Search for the cell housing the specified text and yield its (X, Y) center coordinate. 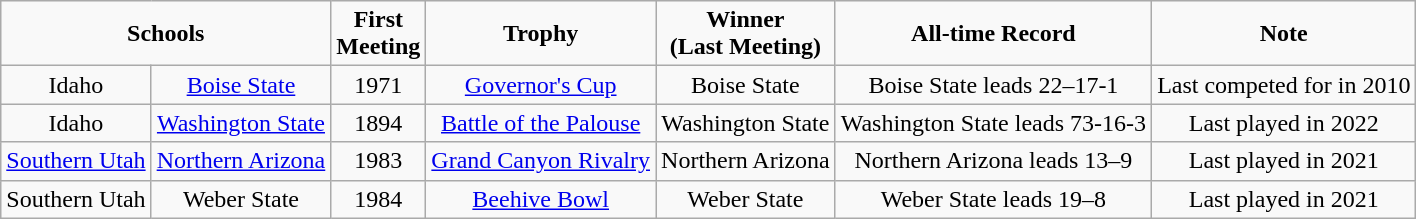
All-time Record (993, 34)
Beehive Bowl (541, 199)
Trophy (541, 34)
Last played in 2022 (1284, 123)
Note (1284, 34)
Grand Canyon Rivalry (541, 161)
Schools (166, 34)
1984 (378, 199)
Washington State leads 73-16-3 (993, 123)
Last competed for in 2010 (1284, 85)
Boise State leads 22–17-1 (993, 85)
1894 (378, 123)
Winner(Last Meeting) (746, 34)
Northern Arizona leads 13–9 (993, 161)
Governor's Cup (541, 85)
Weber State leads 19–8 (993, 199)
Battle of the Palouse (541, 123)
FirstMeeting (378, 34)
1971 (378, 85)
1983 (378, 161)
